Detect which cell encompasses the target text, then output its [X, Y] center coordinate. 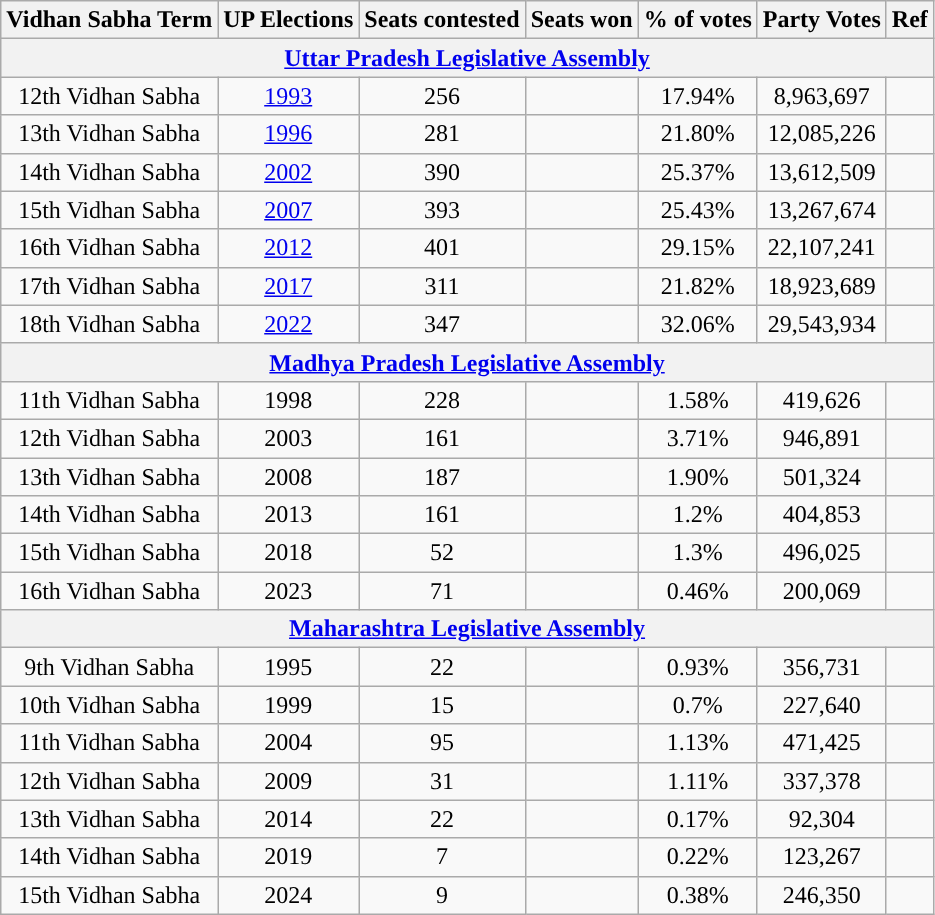
17.94% [698, 96]
Uttar Pradesh Legislative Assembly [468, 58]
227,640 [822, 705]
2003 [288, 438]
1999 [288, 705]
1.90% [698, 477]
1.58% [698, 400]
17th Vidhan Sabha [110, 286]
13,267,674 [822, 210]
2022 [288, 324]
200,069 [822, 591]
Party Votes [822, 20]
0.7% [698, 705]
946,891 [822, 438]
Madhya Pradesh Legislative Assembly [468, 362]
2004 [288, 743]
31 [442, 781]
0.17% [698, 819]
2007 [288, 210]
1998 [288, 400]
10th Vidhan Sabha [110, 705]
32.06% [698, 324]
9 [442, 895]
52 [442, 553]
2013 [288, 515]
0.22% [698, 857]
21.80% [698, 134]
1.2% [698, 515]
95 [442, 743]
21.82% [698, 286]
1.11% [698, 781]
22,107,241 [822, 248]
1.3% [698, 553]
Vidhan Sabha Term [110, 20]
2019 [288, 857]
Seats contested [442, 20]
Seats won [582, 20]
15 [442, 705]
0.46% [698, 591]
390 [442, 172]
246,350 [822, 895]
2023 [288, 591]
29.15% [698, 248]
419,626 [822, 400]
3.71% [698, 438]
356,731 [822, 667]
1995 [288, 667]
2014 [288, 819]
347 [442, 324]
187 [442, 477]
404,853 [822, 515]
228 [442, 400]
18th Vidhan Sabha [110, 324]
123,267 [822, 857]
311 [442, 286]
401 [442, 248]
2024 [288, 895]
2008 [288, 477]
2017 [288, 286]
18,923,689 [822, 286]
496,025 [822, 553]
2009 [288, 781]
501,324 [822, 477]
0.93% [698, 667]
393 [442, 210]
12,085,226 [822, 134]
25.37% [698, 172]
256 [442, 96]
281 [442, 134]
1993 [288, 96]
0.38% [698, 895]
25.43% [698, 210]
13,612,509 [822, 172]
9th Vidhan Sabha [110, 667]
1996 [288, 134]
8,963,697 [822, 96]
Ref [910, 20]
471,425 [822, 743]
71 [442, 591]
2018 [288, 553]
Maharashtra Legislative Assembly [468, 629]
29,543,934 [822, 324]
7 [442, 857]
337,378 [822, 781]
2012 [288, 248]
92,304 [822, 819]
UP Elections [288, 20]
2002 [288, 172]
% of votes [698, 20]
1.13% [698, 743]
